Identify which cell holds the provided text, then report its (X, Y) central coordinate. 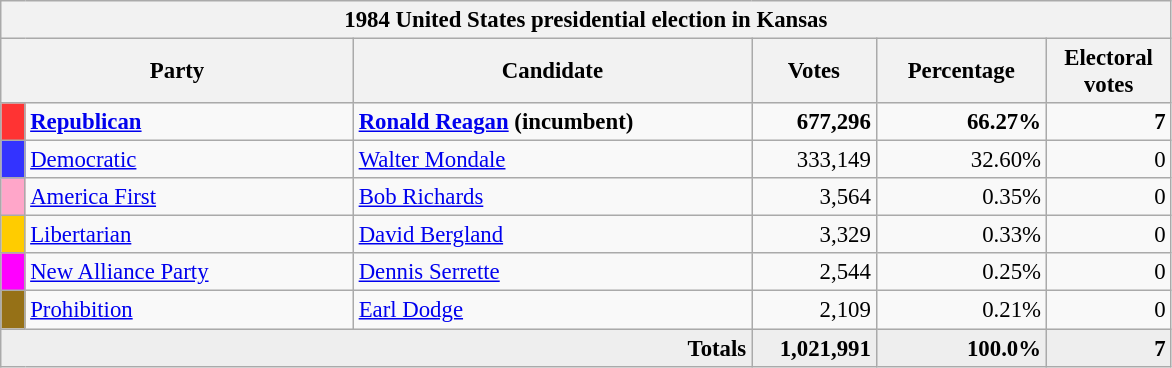
Ronald Reagan (incumbent) (552, 122)
2,109 (814, 310)
Walter Mondale (552, 160)
Bob Richards (552, 197)
Candidate (552, 72)
Percentage (961, 72)
New Alliance Party (189, 273)
100.0% (961, 348)
66.27% (961, 122)
1984 United States presidential election in Kansas (586, 20)
Party (178, 72)
677,296 (814, 122)
0.21% (961, 310)
3,564 (814, 197)
3,329 (814, 235)
David Bergland (552, 235)
Totals (376, 348)
Prohibition (189, 310)
America First (189, 197)
Dennis Serrette (552, 273)
0.35% (961, 197)
Votes (814, 72)
Libertarian (189, 235)
32.60% (961, 160)
Earl Dodge (552, 310)
Republican (189, 122)
Democratic (189, 160)
1,021,991 (814, 348)
0.25% (961, 273)
2,544 (814, 273)
333,149 (814, 160)
Electoral votes (1108, 72)
0.33% (961, 235)
